Provide the (X, Y) coordinate of the cell's center where the given text is located.  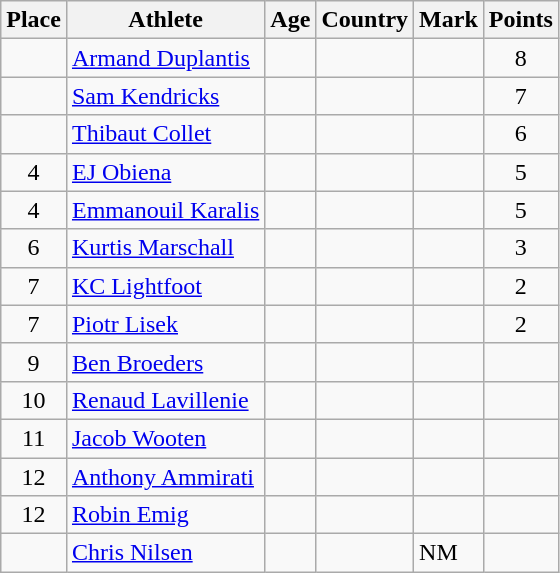
10 (34, 400)
Sam Kendricks (165, 96)
Country (365, 20)
Anthony Ammirati (165, 477)
Place (34, 20)
Piotr Lisek (165, 324)
Age (290, 20)
NM (449, 553)
3 (520, 248)
Points (520, 20)
Kurtis Marschall (165, 248)
Armand Duplantis (165, 58)
Mark (449, 20)
EJ Obiena (165, 172)
Renaud Lavillenie (165, 400)
Athlete (165, 20)
Jacob Wooten (165, 438)
Robin Emig (165, 515)
Ben Broeders (165, 362)
KC Lightfoot (165, 286)
Emmanouil Karalis (165, 210)
Chris Nilsen (165, 553)
11 (34, 438)
9 (34, 362)
8 (520, 58)
Thibaut Collet (165, 134)
